Find where the given text appears and provide that cell's center as (x, y) coordinate. 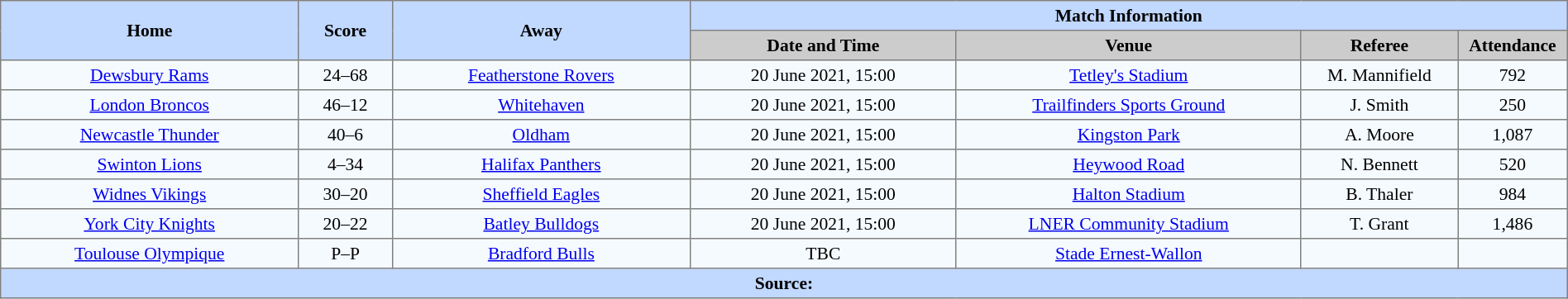
J. Smith (1379, 105)
250 (1513, 105)
Trailfinders Sports Ground (1128, 105)
Venue (1128, 45)
Oldham (541, 135)
30–20 (346, 194)
Date and Time (823, 45)
520 (1513, 164)
1,087 (1513, 135)
Halton Stadium (1128, 194)
Swinton Lions (150, 164)
Featherstone Rovers (541, 75)
Home (150, 31)
Source: (784, 283)
Halifax Panthers (541, 164)
Dewsbury Rams (150, 75)
20–22 (346, 224)
Tetley's Stadium (1128, 75)
1,486 (1513, 224)
N. Bennett (1379, 164)
40–6 (346, 135)
Heywood Road (1128, 164)
M. Mannifield (1379, 75)
Toulouse Olympique (150, 254)
Batley Bulldogs (541, 224)
Bradford Bulls (541, 254)
4–34 (346, 164)
B. Thaler (1379, 194)
TBC (823, 254)
Referee (1379, 45)
P–P (346, 254)
Stade Ernest-Wallon (1128, 254)
Score (346, 31)
London Broncos (150, 105)
984 (1513, 194)
Away (541, 31)
A. Moore (1379, 135)
Match Information (1128, 16)
46–12 (346, 105)
LNER Community Stadium (1128, 224)
Sheffield Eagles (541, 194)
York City Knights (150, 224)
Newcastle Thunder (150, 135)
Whitehaven (541, 105)
792 (1513, 75)
Attendance (1513, 45)
24–68 (346, 75)
Kingston Park (1128, 135)
T. Grant (1379, 224)
Widnes Vikings (150, 194)
